Extract the (X, Y) coordinate from the center of the cell holding the provided text.  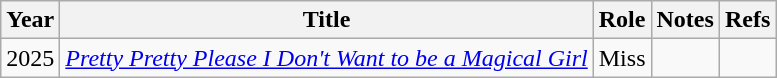
Pretty Pretty Please I Don't Want to be a Magical Girl (326, 58)
Notes (685, 20)
Role (622, 20)
Refs (747, 20)
Miss (622, 58)
Year (30, 20)
2025 (30, 58)
Title (326, 20)
